Identify which cell holds the provided text, then report its (x, y) central coordinate. 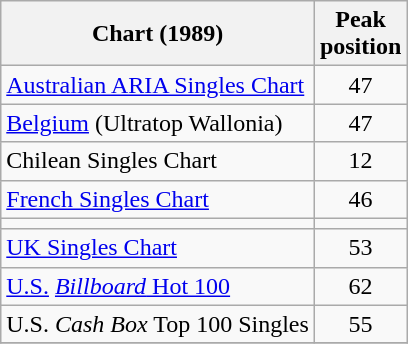
U.S. Billboard Hot 100 (158, 286)
53 (360, 248)
55 (360, 324)
Australian ARIA Singles Chart (158, 85)
62 (360, 286)
Belgium (Ultratop Wallonia) (158, 123)
French Singles Chart (158, 199)
46 (360, 199)
Chart (1989) (158, 34)
U.S. Cash Box Top 100 Singles (158, 324)
12 (360, 161)
UK Singles Chart (158, 248)
Chilean Singles Chart (158, 161)
Peakposition (360, 34)
